Identify which cell holds the provided text, then report its [x, y] central coordinate. 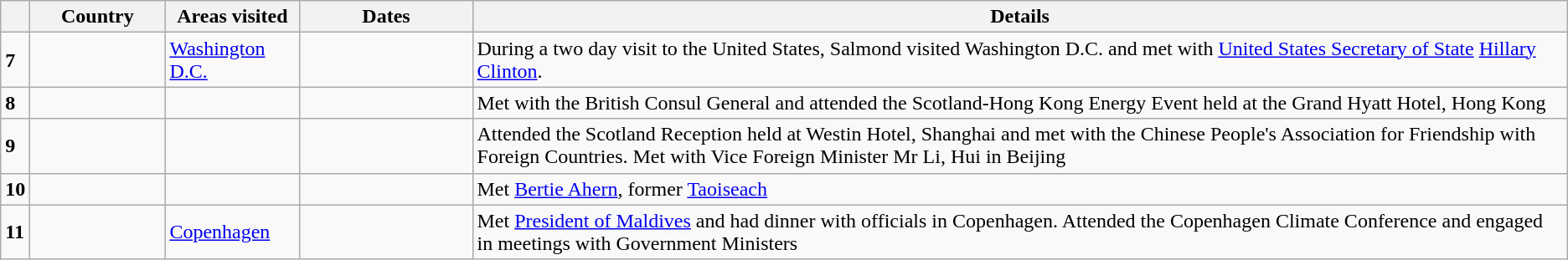
10 [15, 189]
Copenhagen [233, 232]
Met Bertie Ahern, former Taoiseach [1020, 189]
During a two day visit to the United States, Salmond visited Washington D.C. and met with United States Secretary of State Hillary Clinton. [1020, 60]
Dates [386, 17]
Met with the British Consul General and attended the Scotland-Hong Kong Energy Event held at the Grand Hyatt Hotel, Hong Kong [1020, 103]
8 [15, 103]
Washington D.C. [233, 60]
Areas visited [233, 17]
7 [15, 60]
Country [97, 17]
9 [15, 145]
Details [1020, 17]
11 [15, 232]
